Extract the (X, Y) coordinate from the center of the cell holding the provided text.  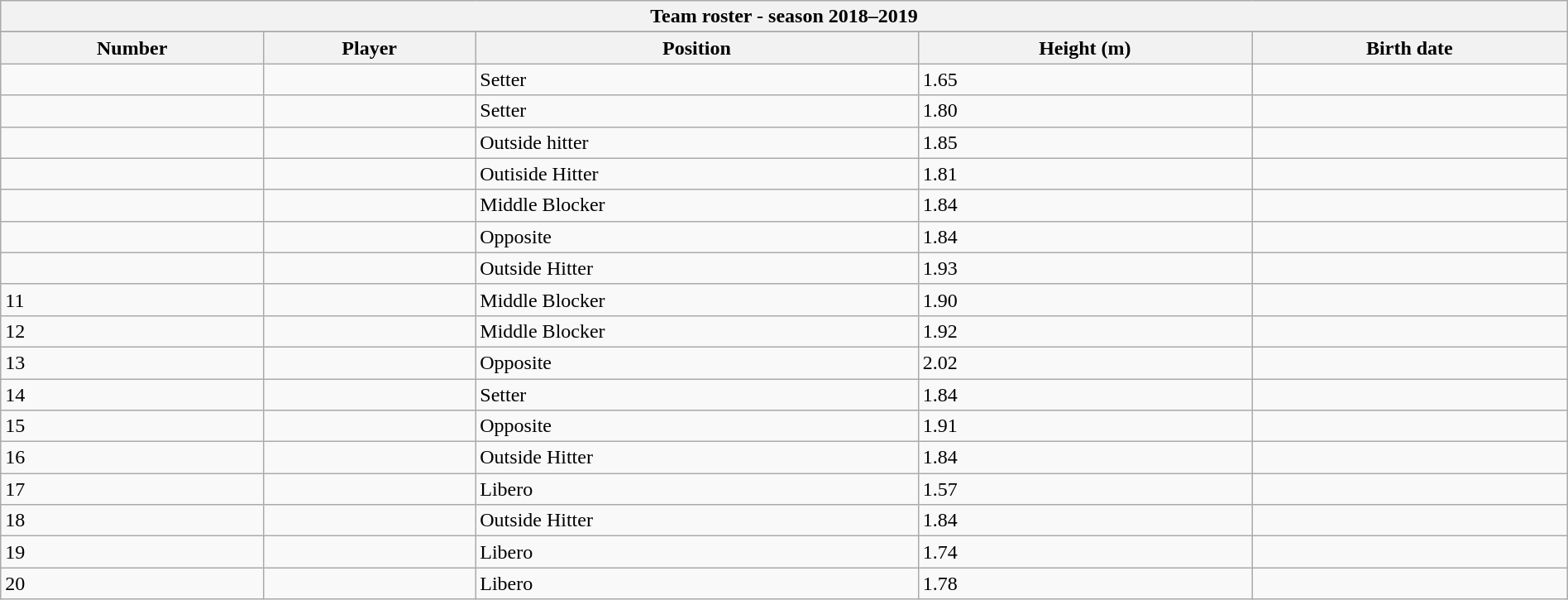
1.57 (1085, 489)
Position (696, 48)
14 (132, 395)
1.81 (1085, 174)
12 (132, 331)
Height (m) (1085, 48)
Number (132, 48)
15 (132, 426)
1.91 (1085, 426)
1.92 (1085, 331)
Birth date (1410, 48)
1.93 (1085, 268)
19 (132, 552)
Team roster - season 2018–2019 (784, 17)
17 (132, 489)
18 (132, 521)
2.02 (1085, 362)
1.78 (1085, 583)
Player (370, 48)
16 (132, 458)
1.74 (1085, 552)
13 (132, 362)
Outside hitter (696, 142)
1.85 (1085, 142)
1.90 (1085, 300)
11 (132, 300)
20 (132, 583)
Outiside Hitter (696, 174)
1.80 (1085, 111)
1.65 (1085, 79)
